Return [X, Y] of the center of cell containing provided text 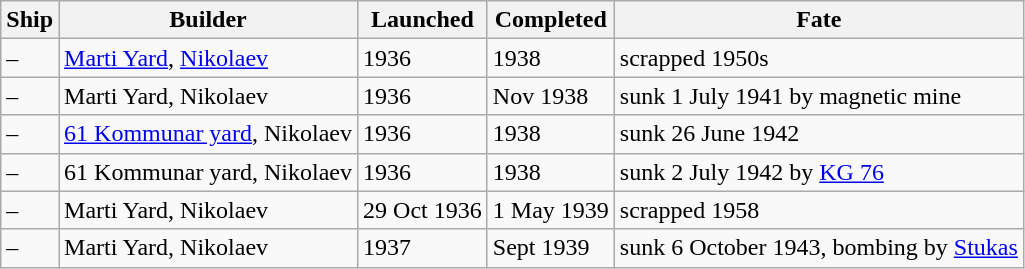
scrapped 1958 [818, 210]
1 May 1939 [550, 210]
scrapped 1950s [818, 58]
sunk 1 July 1941 by magnetic mine [818, 96]
Builder [208, 20]
Sept 1939 [550, 248]
sunk 2 July 1942 by KG 76 [818, 172]
Launched [423, 20]
Nov 1938 [550, 96]
Fate [818, 20]
sunk 26 June 1942 [818, 134]
Ship [30, 20]
sunk 6 October 1943, bombing by Stukas [818, 248]
Completed [550, 20]
29 Oct 1936 [423, 210]
1937 [423, 248]
